For the text-containing cell, return its midpoint in [x, y] coordinate format. 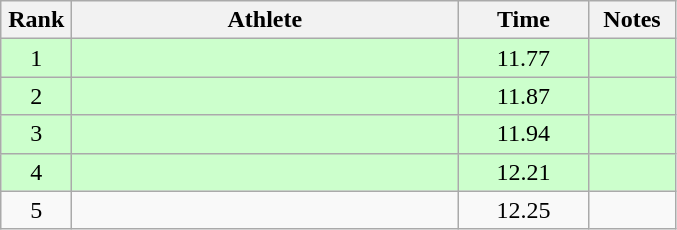
4 [36, 172]
12.25 [524, 210]
Athlete [265, 20]
Time [524, 20]
2 [36, 96]
11.77 [524, 58]
1 [36, 58]
12.21 [524, 172]
Notes [632, 20]
11.87 [524, 96]
11.94 [524, 134]
5 [36, 210]
Rank [36, 20]
3 [36, 134]
